Detect which cell encompasses the target text, then output its [X, Y] center coordinate. 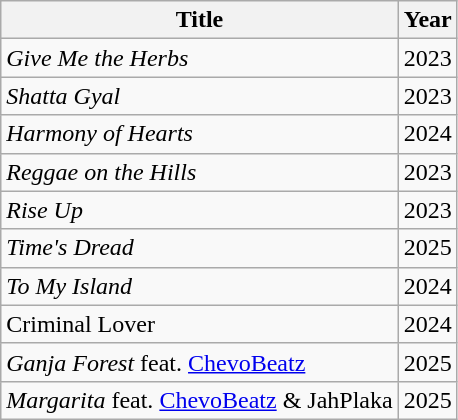
To My Island [200, 286]
Shatta Gyal [200, 96]
Reggae on the Hills [200, 172]
Ganja Forest feat. ChevoBeatz [200, 362]
Rise Up [200, 210]
Give Me the Herbs [200, 58]
Harmony of Hearts [200, 134]
Time's Dread [200, 248]
Year [428, 20]
Criminal Lover [200, 324]
Title [200, 20]
Margarita feat. ChevoBeatz & JahPlaka [200, 400]
